Locate the cell with the specified text and output its (x, y) center coordinate. 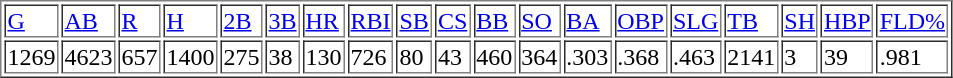
2141 (751, 56)
657 (139, 56)
43 (452, 56)
H (191, 20)
HR (324, 20)
364 (539, 56)
4623 (89, 56)
SH (800, 20)
HBP (848, 20)
39 (848, 56)
BA (587, 20)
FLD% (912, 20)
130 (324, 56)
726 (371, 56)
RBI (371, 20)
3B (283, 20)
1400 (191, 56)
460 (494, 56)
SLG (696, 20)
SB (414, 20)
CS (452, 20)
3 (800, 56)
.303 (587, 56)
275 (241, 56)
.368 (640, 56)
2B (241, 20)
TB (751, 20)
R (139, 20)
BB (494, 20)
SO (539, 20)
G (31, 20)
.981 (912, 56)
.463 (696, 56)
AB (89, 20)
OBP (640, 20)
80 (414, 56)
38 (283, 56)
1269 (31, 56)
